Return [x, y] of the center of cell containing provided text 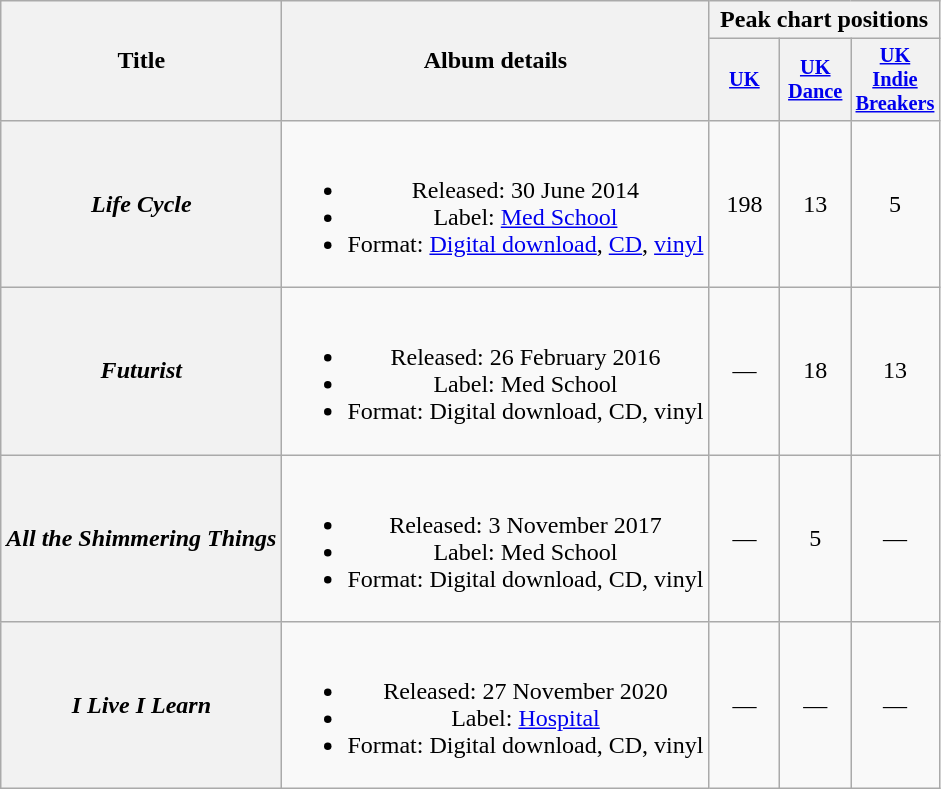
I Live I Learn [142, 706]
18 [816, 372]
Peak chart positions [824, 20]
Title [142, 61]
198 [744, 204]
Futurist [142, 372]
UK [744, 80]
Released: 27 November 2020Label: HospitalFormat: Digital download, CD, vinyl [496, 706]
UK Indie Breakers [896, 80]
Life Cycle [142, 204]
All the Shimmering Things [142, 538]
Released: 3 November 2017Label: Med SchoolFormat: Digital download, CD, vinyl [496, 538]
Released: 30 June 2014Label: Med SchoolFormat: Digital download, CD, vinyl [496, 204]
Album details [496, 61]
Released: 26 February 2016Label: Med SchoolFormat: Digital download, CD, vinyl [496, 372]
UK Dance [816, 80]
